Locate the cell with the specified text and output its (x, y) center coordinate. 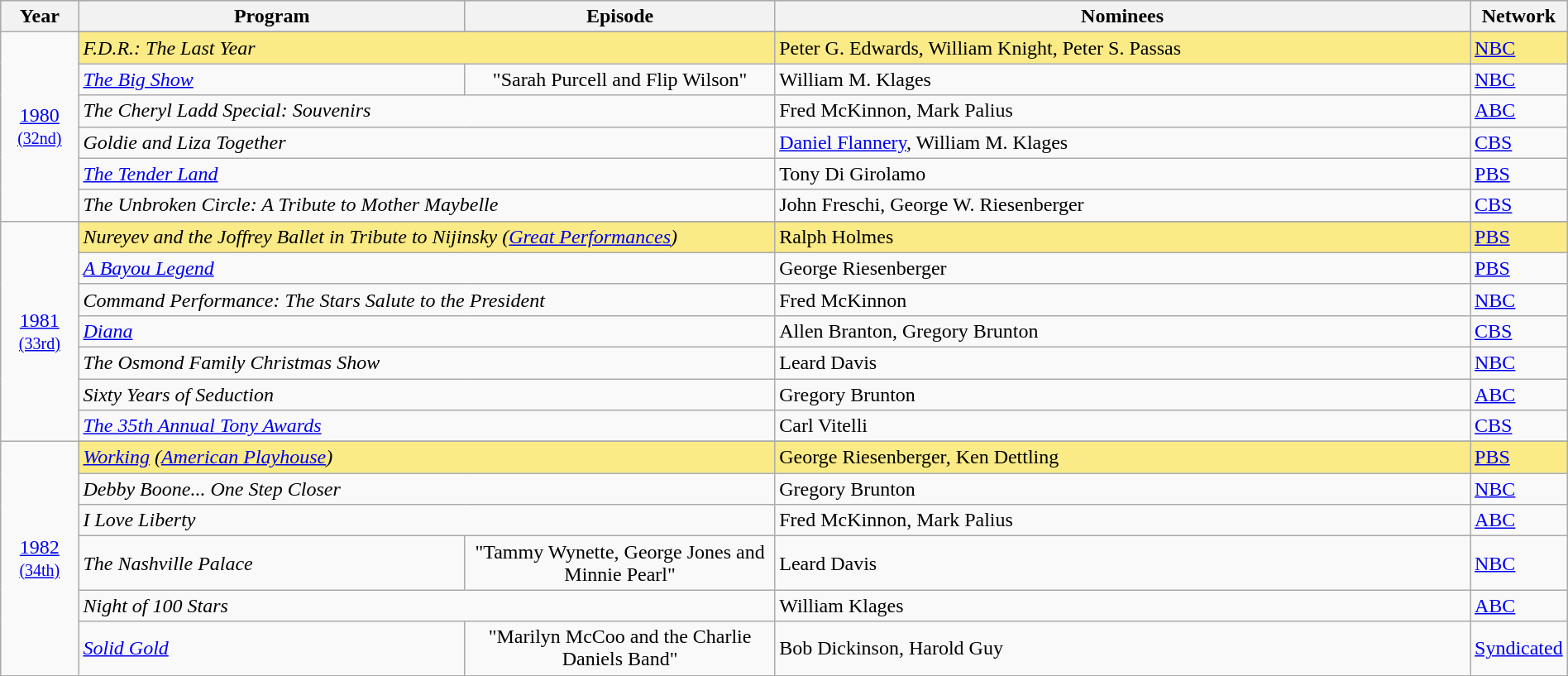
Fred McKinnon (1123, 300)
Daniel Flannery, William M. Klages (1123, 142)
Network (1519, 17)
1981(33rd) (40, 331)
The Unbroken Circle: A Tribute to Mother Maybelle (427, 205)
F.D.R.: The Last Year (427, 48)
William M. Klages (1123, 79)
Episode (619, 17)
Syndicated (1519, 649)
Command Performance: The Stars Salute to the President (427, 300)
Solid Gold (272, 649)
Goldie and Liza Together (427, 142)
Sixty Years of Seduction (427, 395)
Working (American Playhouse) (427, 458)
Nominees (1123, 17)
The Big Show (272, 79)
1982(34th) (40, 559)
"Marilyn McCoo and the Charlie Daniels Band" (619, 649)
Carl Vitelli (1123, 426)
William Klages (1123, 606)
Allen Branton, Gregory Brunton (1123, 331)
Program (272, 17)
The Tender Land (427, 174)
The Osmond Family Christmas Show (427, 362)
Bob Dickinson, Harold Guy (1123, 649)
The 35th Annual Tony Awards (427, 426)
I Love Liberty (427, 520)
George Riesenberger, Ken Dettling (1123, 458)
A Bayou Legend (427, 268)
Ralph Holmes (1123, 237)
"Sarah Purcell and Flip Wilson" (619, 79)
George Riesenberger (1123, 268)
Tony Di Girolamo (1123, 174)
The Nashville Palace (272, 563)
Peter G. Edwards, William Knight, Peter S. Passas (1123, 48)
Debby Boone... One Step Closer (427, 489)
1980(32nd) (40, 127)
The Cheryl Ladd Special: Souvenirs (427, 111)
Night of 100 Stars (427, 606)
"Tammy Wynette, George Jones and Minnie Pearl" (619, 563)
Diana (427, 331)
Year (40, 17)
John Freschi, George W. Riesenberger (1123, 205)
Nureyev and the Joffrey Ballet in Tribute to Nijinsky (Great Performances) (427, 237)
